Provide the (x, y) coordinate of the cell's center where the given text is located.  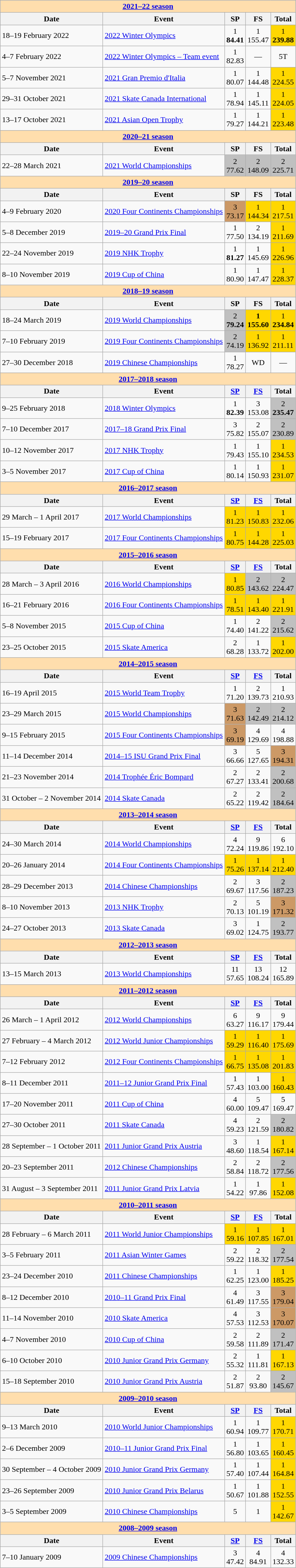
2 118.72 (258, 1167)
3 153.08 (258, 408)
1 97.86 (258, 1188)
2019 Chinese Championships (164, 362)
3–5 September 2009 (52, 1511)
1 234.53 (283, 450)
6 63.27 (235, 1020)
2 93.80 (258, 1381)
2 148.09 (258, 165)
2 145.67 (283, 1381)
23–25 October 2015 (52, 647)
3 69.19 (235, 735)
2 55.32 (235, 1360)
2013 World Championships (164, 974)
29–31 October 2021 (52, 98)
2 119.42 (258, 798)
23–24 December 2010 (52, 1276)
27–30 October 2011 (52, 1125)
2017 World Championships (164, 517)
1 78.94 (235, 98)
1 160.45 (283, 1448)
1 109.77 (258, 1427)
1 231.07 (283, 471)
2017 Four Continents Championships (164, 538)
1 79.43 (235, 450)
2010 Junior Grand Prix Belarus (164, 1491)
10–12 November 2017 (52, 450)
18–19 February 2022 (52, 36)
2021 World Championships (164, 165)
20–26 January 2014 (52, 865)
2 180.82 (283, 1125)
8–11 December 2011 (52, 1082)
2 155.07 (258, 429)
2 193.77 (283, 928)
1 80.75 (235, 538)
2013–2014 season (148, 815)
2010–2011 season (148, 1205)
4 57.53 (235, 1318)
7–10 December 2017 (52, 429)
2021 Asian Open Trophy (164, 120)
2016 World Championships (164, 584)
3 66.66 (235, 756)
24–27 October 2013 (52, 928)
2 59.22 (235, 1255)
1 107.85 (258, 1234)
2015 World Team Trophy (164, 692)
1 56.80 (235, 1448)
2 134.19 (258, 233)
1 221.91 (283, 605)
3 71.63 (235, 714)
2019 Cup of China (164, 275)
2011 Cup of China (164, 1104)
1 232.06 (283, 517)
2 79.24 (235, 320)
2010 Junior Grand Prix Austria (164, 1381)
17–20 November 2011 (52, 1104)
2011 World Junior Championships (164, 1234)
1 77.50 (235, 233)
24–30 March 2014 (52, 844)
1 167.13 (283, 1360)
28 September – 1 October 2011 (52, 1146)
2018–19 season (148, 291)
1 212.40 (283, 865)
22–28 March 2021 (52, 165)
5 109.47 (258, 1104)
2014 Trophée Éric Bompard (164, 777)
2011 Junior Grand Prix Austria (164, 1146)
3 112.53 (258, 1318)
4 132.33 (283, 1557)
6–10 October 2010 (52, 1360)
2 224.47 (283, 584)
27–30 December 2018 (52, 362)
1 103.00 (258, 1082)
5–8 November 2015 (52, 626)
1 80.14 (235, 471)
1 71.20 (235, 692)
21–23 November 2014 (52, 777)
2 118.32 (258, 1255)
2021 Skate Canada International (164, 98)
28–29 December 2013 (52, 886)
2021–22 season (148, 6)
1 79.27 (235, 120)
1 59.16 (235, 1234)
1 80.85 (235, 584)
9 179.44 (283, 1020)
5 127.65 (258, 756)
2 70.13 (235, 907)
9 116.17 (258, 1020)
2 67.27 (235, 777)
1 217.51 (283, 211)
2011–12 Junior Grand Prix Final (164, 1082)
4 59.23 (235, 1125)
2017–18 Grand Prix Final (164, 429)
2 235.47 (283, 408)
8–10 November 2013 (52, 907)
4 72.24 (235, 844)
1 144.21 (258, 120)
3 47.42 (235, 1557)
1 201.83 (283, 1062)
2 69.67 (235, 886)
2020–21 season (148, 136)
8–10 November 2019 (52, 275)
2 65.22 (235, 798)
WD (258, 362)
1 118.54 (258, 1146)
1 160.43 (283, 1082)
2015 Four Continents Championships (164, 735)
2015 Cup of China (164, 626)
4–9 February 2020 (52, 211)
11–14 December 2014 (52, 756)
2 215.62 (283, 626)
7–10 February 2019 (52, 341)
2022 Winter Olympics – Team event (164, 56)
2 141.22 (258, 626)
2 142.49 (258, 714)
27 February – 4 March 2012 (52, 1040)
2011–2012 season (148, 990)
1 74.40 (235, 626)
12 165.89 (283, 974)
1 224.05 (283, 98)
1 66.75 (235, 1062)
30 September – 4 October 2009 (52, 1469)
2 51.87 (235, 1381)
2012 Chinese Championships (164, 1167)
3–5 November 2017 (52, 471)
3 170.07 (283, 1318)
2009–2010 season (148, 1398)
23–29 March 2015 (52, 714)
2 74.19 (235, 341)
2 77.62 (235, 165)
5–8 December 2019 (52, 233)
4 84.91 (258, 1557)
13–15 March 2013 (52, 974)
3 117.55 (258, 1297)
2020 Four Continents Championships (164, 211)
9–13 March 2010 (52, 1427)
2 143.62 (258, 584)
1 239.88 (283, 36)
1 124.75 (258, 928)
2019 Four Continents Championships (164, 341)
2008–2009 season (148, 1528)
2 121.59 (258, 1125)
2 200.68 (283, 777)
29 March – 1 April 2017 (52, 517)
5 (235, 1511)
3 171.32 (283, 907)
4–7 February 2022 (52, 56)
1 143.40 (258, 605)
1 144.28 (258, 538)
23–26 September 2009 (52, 1491)
4 129.69 (258, 735)
1 78.27 (235, 362)
7–12 February 2012 (52, 1062)
2019–20 season (148, 182)
20–23 September 2011 (52, 1167)
1 226.96 (283, 253)
2012 World Championships (164, 1020)
1 144.48 (258, 78)
2011 Junior Grand Prix Latvia (164, 1188)
28 March – 3 April 2016 (52, 584)
2014 Chinese Championships (164, 886)
2 58.84 (235, 1167)
1 211.69 (283, 233)
2 177.56 (283, 1167)
1 155.47 (258, 36)
2 177.54 (283, 1255)
4 198.88 (283, 735)
3 69.02 (235, 928)
1 144.34 (258, 211)
2012 World Junior Championships (164, 1040)
2014 Skate Canada (164, 798)
7–10 January 2009 (52, 1557)
2011 Skate Canada (164, 1125)
2 187.23 (283, 886)
1 103.65 (258, 1448)
1 202.00 (283, 647)
4 61.49 (235, 1297)
1 211.11 (283, 341)
5 101.19 (258, 907)
1 57.43 (235, 1082)
22–24 November 2019 (52, 253)
2016–2017 season (148, 488)
3 117.56 (258, 886)
1 81.23 (235, 517)
2011 Asian Winter Games (164, 1255)
1 225.03 (283, 538)
1 228.37 (283, 275)
1 152.08 (283, 1188)
2 133.41 (258, 777)
13–17 October 2021 (52, 120)
2014 World Championships (164, 844)
3–5 February 2011 (52, 1255)
1 62.25 (235, 1276)
2013 NHK Trophy (164, 907)
1 60.94 (235, 1427)
2010–11 Grand Prix Final (164, 1297)
15–18 September 2010 (52, 1381)
16–19 April 2015 (52, 692)
8–12 December 2010 (52, 1297)
31 October – 2 November 2014 (52, 798)
2013 Skate Canada (164, 928)
1 170.71 (283, 1427)
2 184.64 (283, 798)
31 August – 3 September 2011 (52, 1188)
1 107.44 (258, 1469)
1 57.40 (235, 1469)
1 164.84 (283, 1469)
13 108.24 (258, 974)
16–21 February 2016 (52, 605)
15–19 February 2017 (52, 538)
2014 Four Continents Championships (164, 865)
1 224.55 (283, 78)
2014–2015 season (148, 664)
1 167.01 (283, 1234)
1 210.93 (283, 692)
26 March – 1 April 2012 (52, 1020)
2014–15 ISU Grand Prix Final (164, 756)
1 145.11 (258, 98)
1 84.41 (235, 36)
1 75.26 (235, 865)
1 54.22 (235, 1188)
6 192.10 (283, 844)
2 230.89 (283, 429)
1 111.81 (258, 1360)
2017–2018 season (148, 379)
1 145.69 (258, 253)
2 111.89 (258, 1339)
9–15 February 2015 (52, 735)
2010–11 Junior Grand Prix Final (164, 1448)
1 175.69 (283, 1040)
4–7 November 2010 (52, 1339)
11 57.65 (235, 974)
2010 Chinese Championships (164, 1511)
2022 Winter Olympics (164, 36)
1 150.83 (258, 517)
1 185.25 (283, 1276)
2012–2013 season (148, 945)
1 155.60 (258, 320)
1 123.00 (258, 1276)
5T (283, 56)
2–6 December 2009 (52, 1448)
2021 Gran Premio d'Italia (164, 78)
1 136.92 (258, 341)
1 82.83 (235, 56)
1 167.14 (283, 1146)
1 82.39 (235, 408)
2010 Skate America (164, 1318)
9–25 February 2018 (52, 408)
2017 Cup of China (164, 471)
3 194.31 (283, 756)
1 81.27 (235, 253)
2017 NHK Trophy (164, 450)
2009 Chinese Championships (164, 1557)
1 78.51 (235, 605)
1 (258, 1511)
4 60.00 (235, 1104)
1 135.08 (258, 1062)
1 116.40 (258, 1040)
1 142.67 (283, 1511)
28 February – 6 March 2011 (52, 1234)
11–14 November 2010 (52, 1318)
3 75.82 (235, 429)
3 73.17 (235, 211)
2015 World Championships (164, 714)
2010 World Junior Championships (164, 1427)
1 147.47 (258, 275)
2 225.71 (283, 165)
5 169.47 (283, 1104)
2011 Chinese Championships (164, 1276)
1 150.93 (258, 471)
2 171.47 (283, 1339)
1 137.14 (258, 865)
3 48.60 (235, 1146)
1 152.55 (283, 1491)
1 234.84 (283, 320)
2019–20 Grand Prix Final (164, 233)
2 139.73 (258, 692)
1 80.90 (235, 275)
2 68.28 (235, 647)
2019 NHK Trophy (164, 253)
1 59.29 (235, 1040)
2 214.12 (283, 714)
1 133.72 (258, 647)
2018 Winter Olympics (164, 408)
1 155.10 (258, 450)
1 50.67 (235, 1491)
2015 Skate America (164, 647)
2019 World Championships (164, 320)
1 101.88 (258, 1491)
2016 Four Continents Championships (164, 605)
3 179.04 (283, 1297)
2015–2016 season (148, 555)
18–24 March 2019 (52, 320)
2010 Cup of China (164, 1339)
9 119.86 (258, 844)
1 223.48 (283, 120)
1 80.07 (235, 78)
2012 Four Continents Championships (164, 1062)
5–7 November 2021 (52, 78)
2 59.58 (235, 1339)
